Pinpoint the cell where the given text exists, returning its [X, Y] midpoint coordinate. 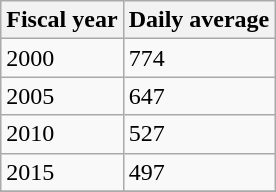
2005 [62, 96]
2015 [62, 172]
2000 [62, 58]
2010 [62, 134]
527 [199, 134]
Fiscal year [62, 20]
774 [199, 58]
Daily average [199, 20]
497 [199, 172]
647 [199, 96]
